Detect which cell encompasses the target text, then output its [x, y] center coordinate. 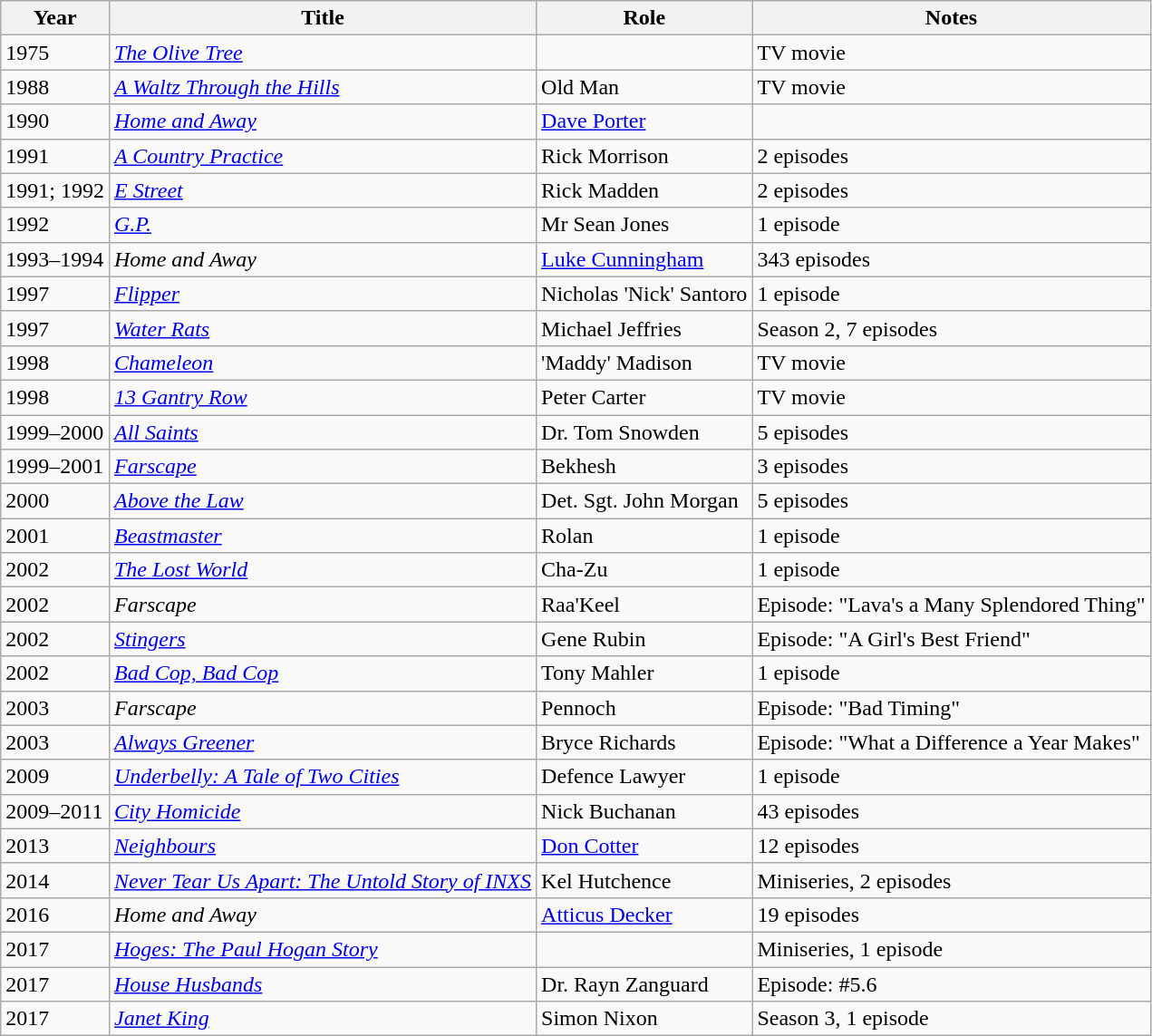
Atticus Decker [644, 915]
Peter Carter [644, 397]
G.P. [323, 225]
Mr Sean Jones [644, 225]
Kel Hutchence [644, 880]
Gene Rubin [644, 639]
Cha-Zu [644, 570]
Above the Law [323, 501]
Notes [952, 18]
Dave Porter [644, 121]
Water Rats [323, 328]
A Country Practice [323, 156]
Always Greener [323, 742]
1993–1994 [55, 259]
1992 [55, 225]
Pennoch [644, 708]
Episode: "A Girl's Best Friend" [952, 639]
E Street [323, 190]
Hoges: The Paul Hogan Story [323, 949]
1991 [55, 156]
Tony Mahler [644, 673]
1990 [55, 121]
343 episodes [952, 259]
Nick Buchanan [644, 811]
Bryce Richards [644, 742]
Neighbours [323, 846]
Bekhesh [644, 467]
Title [323, 18]
2014 [55, 880]
2000 [55, 501]
All Saints [323, 432]
Nicholas 'Nick' Santoro [644, 294]
Raa'Keel [644, 605]
A Waltz Through the Hills [323, 87]
Season 3, 1 episode [952, 1019]
Year [55, 18]
Rolan [644, 536]
Never Tear Us Apart: The Untold Story of INXS [323, 880]
'Maddy' Madison [644, 363]
Michael Jeffries [644, 328]
13 Gantry Row [323, 397]
2016 [55, 915]
1975 [55, 53]
Defence Lawyer [644, 777]
Chameleon [323, 363]
1991; 1992 [55, 190]
2009 [55, 777]
Rick Morrison [644, 156]
City Homicide [323, 811]
Episode: "Lava's a Many Splendored Thing" [952, 605]
Underbelly: A Tale of Two Cities [323, 777]
43 episodes [952, 811]
Janet King [323, 1019]
Dr. Tom Snowden [644, 432]
Flipper [323, 294]
Miniseries, 2 episodes [952, 880]
Episode: "Bad Timing" [952, 708]
Stingers [323, 639]
2009–2011 [55, 811]
Luke Cunningham [644, 259]
Dr. Rayn Zanguard [644, 983]
Beastmaster [323, 536]
Episode: "What a Difference a Year Makes" [952, 742]
19 episodes [952, 915]
1999–2000 [55, 432]
Role [644, 18]
Episode: #5.6 [952, 983]
The Lost World [323, 570]
Don Cotter [644, 846]
House Husbands [323, 983]
Rick Madden [644, 190]
2001 [55, 536]
1999–2001 [55, 467]
1988 [55, 87]
Det. Sgt. John Morgan [644, 501]
12 episodes [952, 846]
The Olive Tree [323, 53]
Old Man [644, 87]
Season 2, 7 episodes [952, 328]
2013 [55, 846]
Miniseries, 1 episode [952, 949]
Simon Nixon [644, 1019]
Bad Cop, Bad Cop [323, 673]
3 episodes [952, 467]
